Pinpoint the cell where the given text exists, returning its [X, Y] midpoint coordinate. 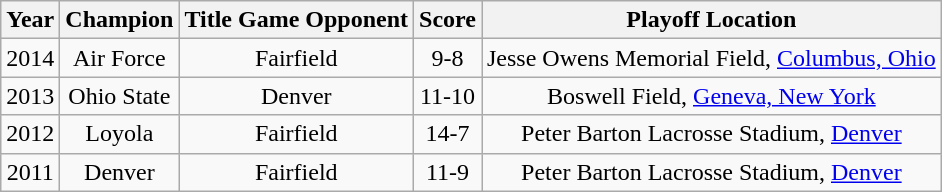
Playoff Location [712, 20]
2011 [30, 172]
Score [448, 20]
11-10 [448, 96]
2012 [30, 134]
Title Game Opponent [296, 20]
Boswell Field, Geneva, New York [712, 96]
Loyola [120, 134]
Year [30, 20]
9-8 [448, 58]
Air Force [120, 58]
2014 [30, 58]
Jesse Owens Memorial Field, Columbus, Ohio [712, 58]
2013 [30, 96]
11-9 [448, 172]
14-7 [448, 134]
Champion [120, 20]
Ohio State [120, 96]
